For the text-containing cell, return its midpoint in (X, Y) coordinate format. 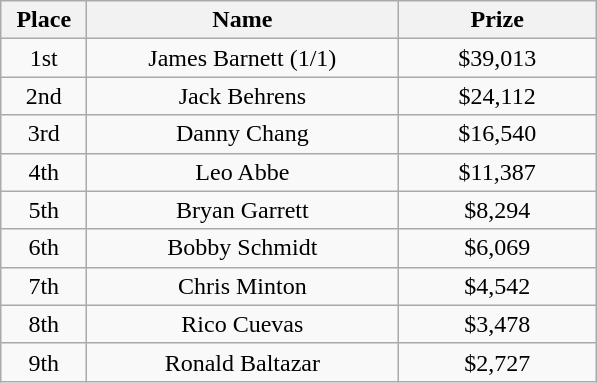
4th (44, 172)
$11,387 (498, 172)
$8,294 (498, 210)
$39,013 (498, 58)
Leo Abbe (242, 172)
$24,112 (498, 96)
James Barnett (1/1) (242, 58)
Danny Chang (242, 134)
Prize (498, 20)
2nd (44, 96)
Name (242, 20)
Bryan Garrett (242, 210)
$16,540 (498, 134)
Chris Minton (242, 286)
Bobby Schmidt (242, 248)
$3,478 (498, 324)
Rico Cuevas (242, 324)
6th (44, 248)
$6,069 (498, 248)
$4,542 (498, 286)
3rd (44, 134)
8th (44, 324)
9th (44, 362)
7th (44, 286)
Ronald Baltazar (242, 362)
5th (44, 210)
Jack Behrens (242, 96)
1st (44, 58)
$2,727 (498, 362)
Place (44, 20)
